Output the [X, Y] coordinate of the center of the cell containing the given text.  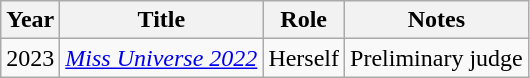
Herself [304, 58]
Preliminary judge [437, 58]
Miss Universe 2022 [162, 58]
2023 [30, 58]
Role [304, 20]
Year [30, 20]
Notes [437, 20]
Title [162, 20]
